Scan for the cell matching the given text and deliver its [x, y] coordinate at center. 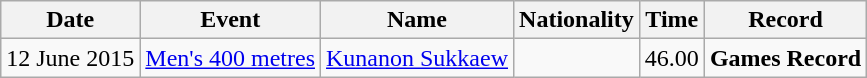
Record [785, 20]
Nationality [577, 20]
Time [672, 20]
12 June 2015 [70, 58]
Event [230, 20]
Kunanon Sukkaew [418, 58]
Games Record [785, 58]
46.00 [672, 58]
Name [418, 20]
Men's 400 metres [230, 58]
Date [70, 20]
